Search for the cell housing the specified text and yield its (X, Y) center coordinate. 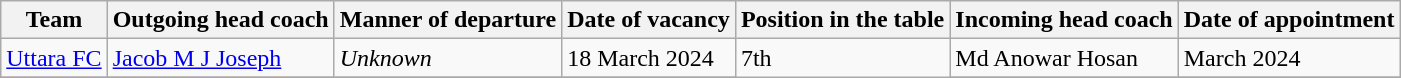
Md Anowar Hosan (1064, 58)
Date of appointment (1289, 20)
Outgoing head coach (220, 20)
Position in the table (842, 20)
Jacob M J Joseph (220, 58)
Date of vacancy (649, 20)
March 2024 (1289, 58)
Manner of departure (448, 20)
Team (54, 20)
18 March 2024 (649, 58)
7th (842, 58)
Unknown (448, 58)
Uttara FC (54, 58)
Incoming head coach (1064, 20)
